Provide the (X, Y) coordinate of the cell's center where the given text is located.  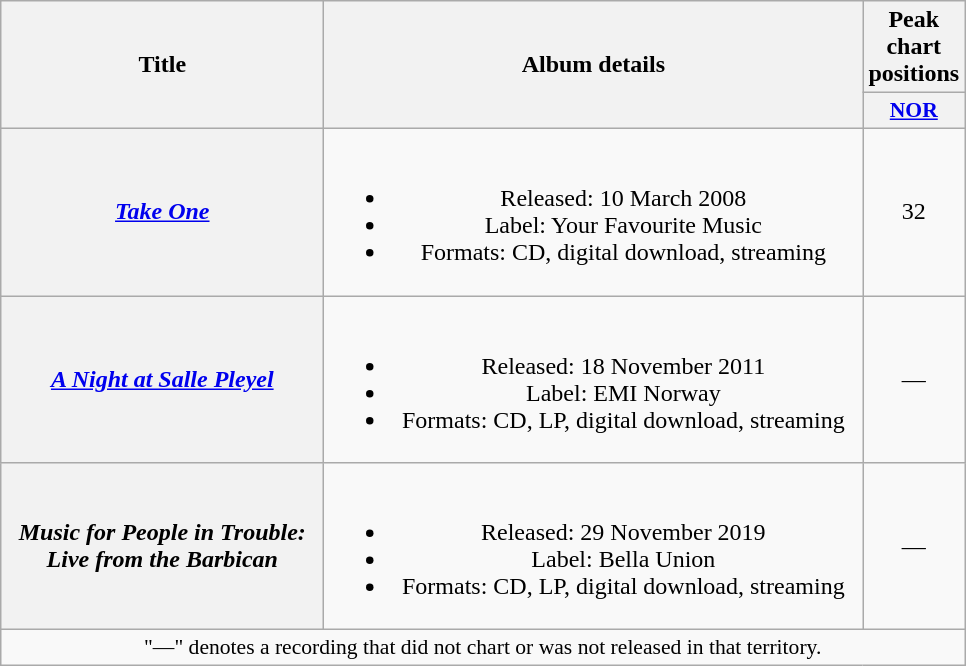
Released: 29 November 2019Label: Bella UnionFormats: CD, LP, digital download, streaming (594, 546)
A Night at Salle Pleyel (162, 380)
Peak chart positions (914, 47)
"—" denotes a recording that did not chart or was not released in that territory. (483, 648)
Take One (162, 212)
32 (914, 212)
NOR (914, 111)
Title (162, 65)
Album details (594, 65)
Released: 10 March 2008Label: Your Favourite MusicFormats: CD, digital download, streaming (594, 212)
Released: 18 November 2011Label: EMI NorwayFormats: CD, LP, digital download, streaming (594, 380)
Music for People in Trouble: Live from the Barbican (162, 546)
